Detect which cell encompasses the target text, then output its (X, Y) center coordinate. 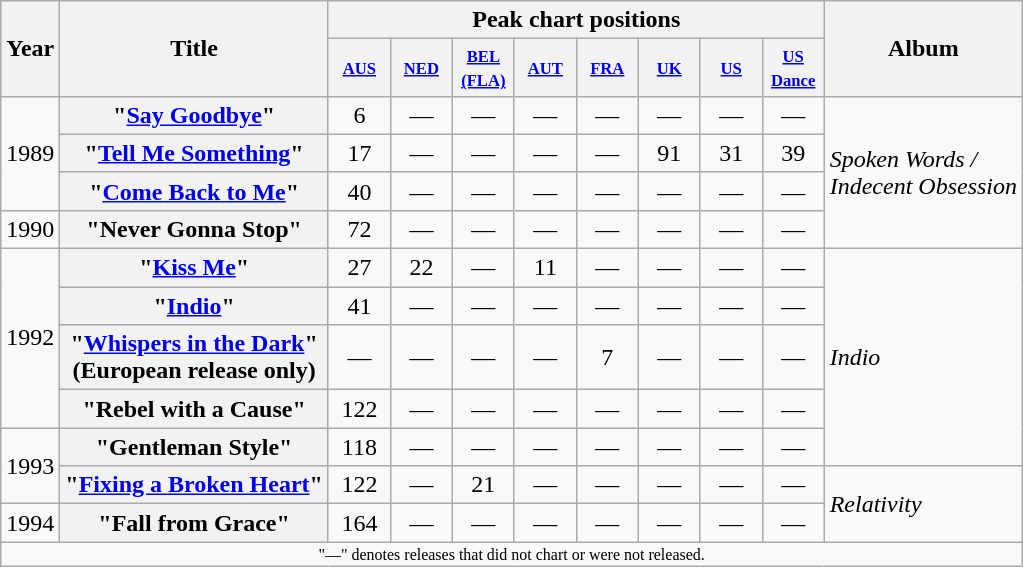
"Fall from Grace" (194, 523)
1989 (30, 153)
1994 (30, 523)
1993 (30, 466)
"Never Gonna Stop" (194, 229)
"Whispers in the Dark" (European release only) (194, 358)
31 (731, 153)
BEL(FLA) (483, 68)
22 (421, 268)
118 (359, 447)
1992 (30, 338)
"Tell Me Something" (194, 153)
164 (359, 523)
Spoken Words / Indecent Obsession (923, 172)
NED (421, 68)
Indio (923, 358)
AUT (545, 68)
7 (607, 358)
"—" denotes releases that did not chart or were not released. (512, 554)
Album (923, 49)
41 (359, 306)
"Gentleman Style" (194, 447)
AUS (359, 68)
"Indio" (194, 306)
FRA (607, 68)
"Fixing a Broken Heart" (194, 485)
1990 (30, 229)
"Rebel with a Cause" (194, 409)
"Come Back to Me" (194, 191)
39 (793, 153)
"Kiss Me" (194, 268)
21 (483, 485)
US Dance (793, 68)
91 (669, 153)
72 (359, 229)
6 (359, 115)
Relativity (923, 504)
Year (30, 49)
Peak chart positions (576, 20)
UK (669, 68)
40 (359, 191)
US (731, 68)
"Say Goodbye" (194, 115)
11 (545, 268)
17 (359, 153)
Title (194, 49)
27 (359, 268)
